Extract the (X, Y) coordinate from the center of the cell holding the provided text.  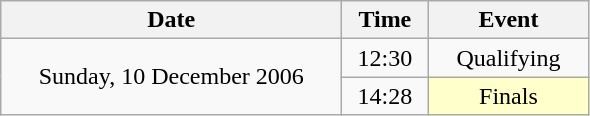
Date (172, 20)
12:30 (385, 58)
Time (385, 20)
Event (508, 20)
14:28 (385, 96)
Finals (508, 96)
Sunday, 10 December 2006 (172, 77)
Qualifying (508, 58)
